Provide the [x, y] coordinate of the cell's center where the given text is located.  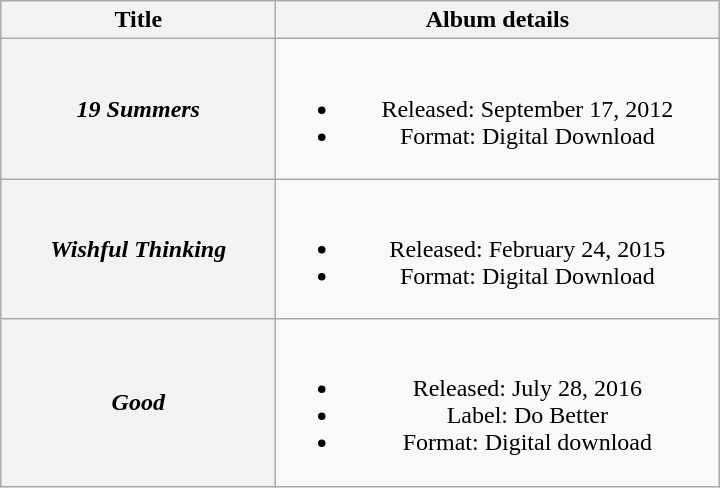
Good [138, 402]
Released: September 17, 2012Format: Digital Download [498, 109]
19 Summers [138, 109]
Released: July 28, 2016Label: Do BetterFormat: Digital download [498, 402]
Wishful Thinking [138, 249]
Title [138, 20]
Album details [498, 20]
Released: February 24, 2015Format: Digital Download [498, 249]
